Search for the cell housing the specified text and yield its [X, Y] center coordinate. 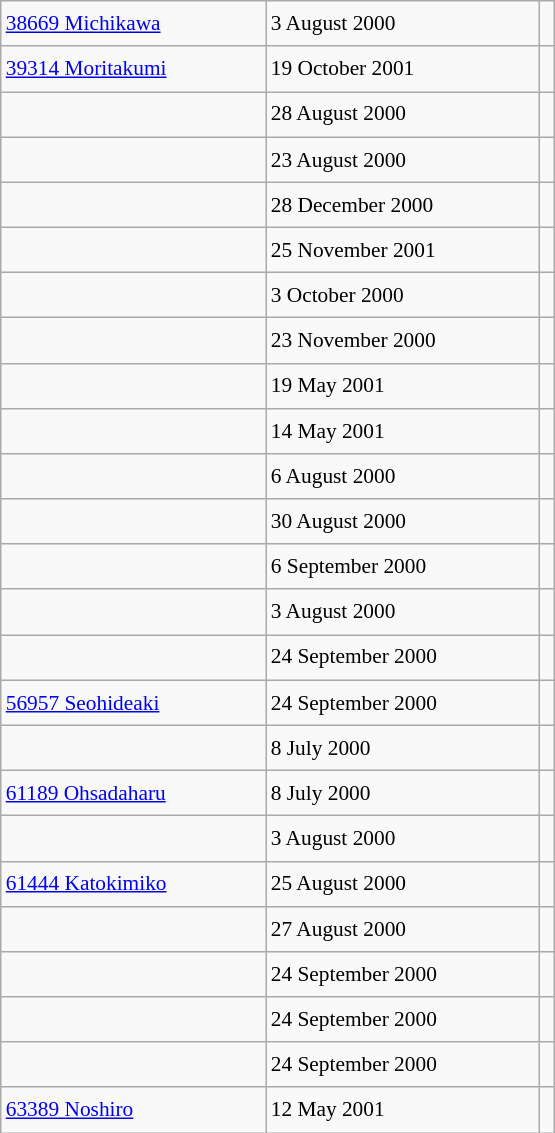
28 December 2000 [402, 204]
56957 Seohideaki [134, 702]
6 August 2000 [402, 476]
25 November 2001 [402, 250]
19 October 2001 [402, 68]
19 May 2001 [402, 386]
28 August 2000 [402, 114]
14 May 2001 [402, 430]
30 August 2000 [402, 522]
27 August 2000 [402, 928]
61444 Katokimiko [134, 884]
38669 Michikawa [134, 24]
61189 Ohsadaharu [134, 792]
25 August 2000 [402, 884]
6 September 2000 [402, 566]
3 October 2000 [402, 296]
39314 Moritakumi [134, 68]
12 May 2001 [402, 1110]
23 November 2000 [402, 340]
63389 Noshiro [134, 1110]
23 August 2000 [402, 160]
